Extract the (x, y) coordinate from the center of the cell holding the provided text.  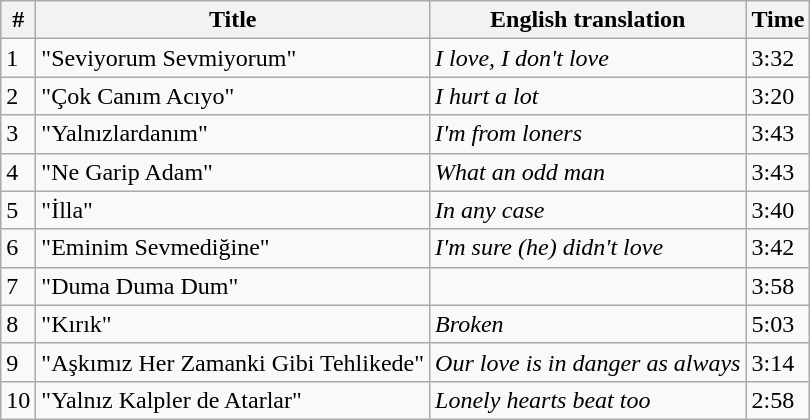
I hurt a lot (588, 96)
"Seviyorum Sevmiyorum" (233, 58)
"Ne Garip Adam" (233, 172)
"Eminim Sevmediğine" (233, 248)
"Duma Duma Dum" (233, 286)
"Yalnız Kalpler de Atarlar" (233, 400)
9 (18, 362)
2:58 (778, 400)
I'm from loners (588, 134)
"Çok Canım Acıyo" (233, 96)
Time (778, 20)
1 (18, 58)
5:03 (778, 324)
4 (18, 172)
8 (18, 324)
I'm sure (he) didn't love (588, 248)
3:14 (778, 362)
2 (18, 96)
Our love is in danger as always (588, 362)
5 (18, 210)
# (18, 20)
"İlla" (233, 210)
Lonely hearts beat too (588, 400)
3:32 (778, 58)
"Yalnızlardanım" (233, 134)
I love, I don't love (588, 58)
3:58 (778, 286)
What an odd man (588, 172)
6 (18, 248)
3:20 (778, 96)
"Aşkımız Her Zamanki Gibi Tehlikede" (233, 362)
3:42 (778, 248)
"Kırık" (233, 324)
3 (18, 134)
English translation (588, 20)
Title (233, 20)
3:40 (778, 210)
In any case (588, 210)
Broken (588, 324)
10 (18, 400)
7 (18, 286)
